Locate the cell with the specified text and output its (X, Y) center coordinate. 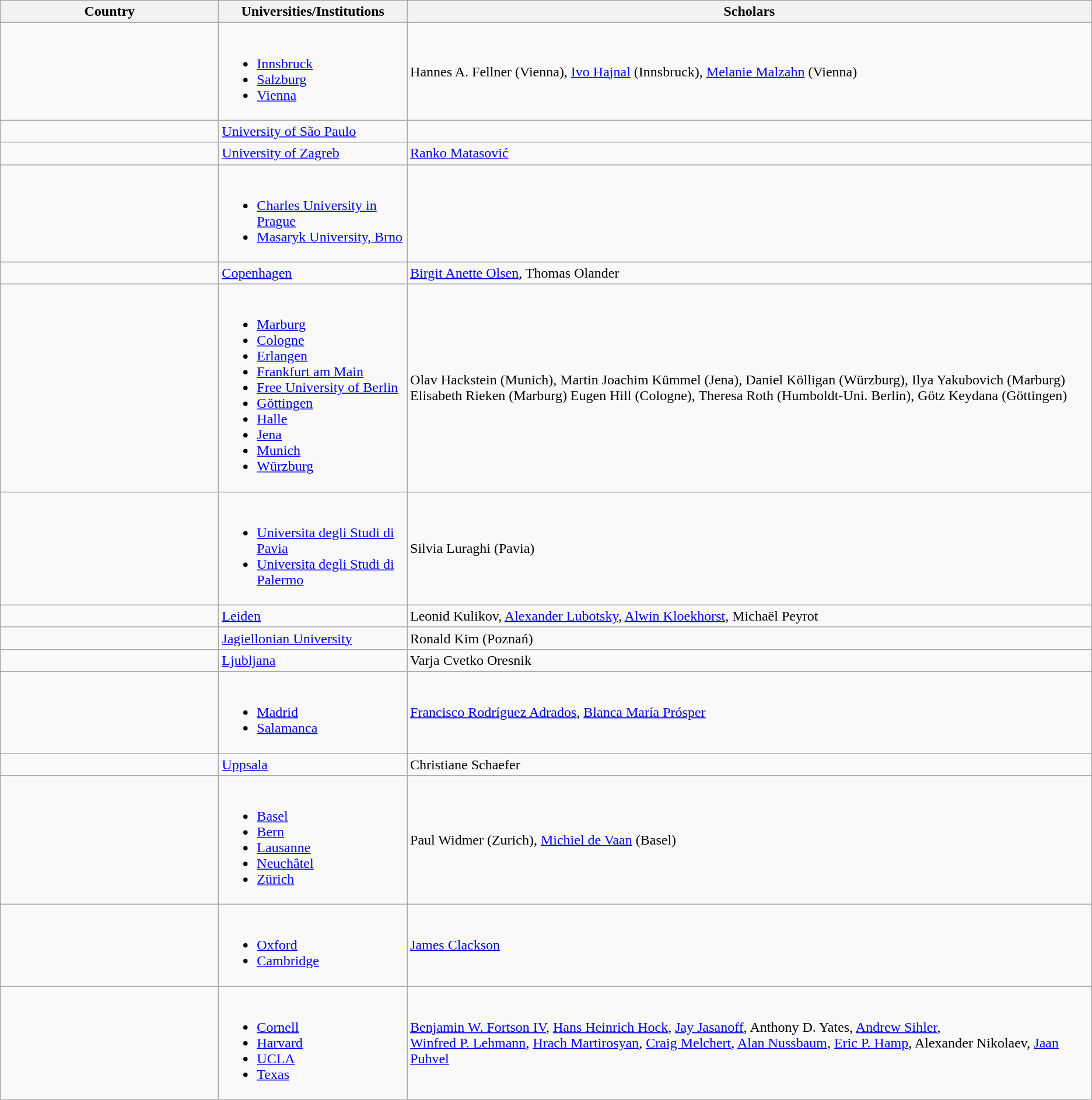
University of Zagreb (313, 153)
Silvia Luraghi (Pavia) (750, 548)
InnsbruckSalzburgVienna (313, 71)
Christiane Schaefer (750, 765)
Leiden (313, 616)
Hannes A. Fellner (Vienna), Ivo Hajnal (Innsbruck), Melanie Malzahn (Vienna) (750, 71)
Ronald Kim (Poznań) (750, 638)
James Clackson (750, 945)
Leonid Kulikov, Alexander Lubotsky, Alwin Kloekhorst, Michaël Peyrot (750, 616)
Copenhagen (313, 273)
Universita degli Studi di PaviaUniversita degli Studi di Palermo (313, 548)
Paul Widmer (Zurich), Michiel de Vaan (Basel) (750, 840)
MadridSalamanca (313, 712)
Varja Cvetko Oresnik (750, 660)
Uppsala (313, 765)
Scholars (750, 12)
BaselBernLausanneNeuchâtelZürich (313, 840)
Country (110, 12)
Francisco Rodríguez Adrados, Blanca María Prósper (750, 712)
Ljubljana (313, 660)
Charles University in PragueMasaryk University, Brno (313, 213)
CornellHarvardUCLATexas (313, 1043)
University of São Paulo (313, 131)
Ranko Matasović (750, 153)
Jagiellonian University (313, 638)
Universities/Institutions (313, 12)
Birgit Anette Olsen, Thomas Olander (750, 273)
MarburgCologneErlangenFrankfurt am MainFree University of BerlinGöttingenHalleJenaMunichWürzburg (313, 388)
OxfordCambridge (313, 945)
